Search for the cell housing the specified text and yield its [X, Y] center coordinate. 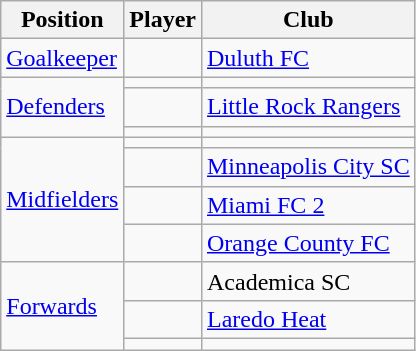
Minneapolis City SC [308, 167]
Miami FC 2 [308, 205]
Duluth FC [308, 58]
Academica SC [308, 281]
Player [163, 20]
Club [308, 20]
Goalkeeper [62, 58]
Position [62, 20]
Laredo Heat [308, 319]
Orange County FC [308, 243]
Midfielders [62, 200]
Little Rock Rangers [308, 107]
Defenders [62, 107]
Forwards [62, 306]
